From the cell containing the given text, extract its center point as [x, y] coordinate. 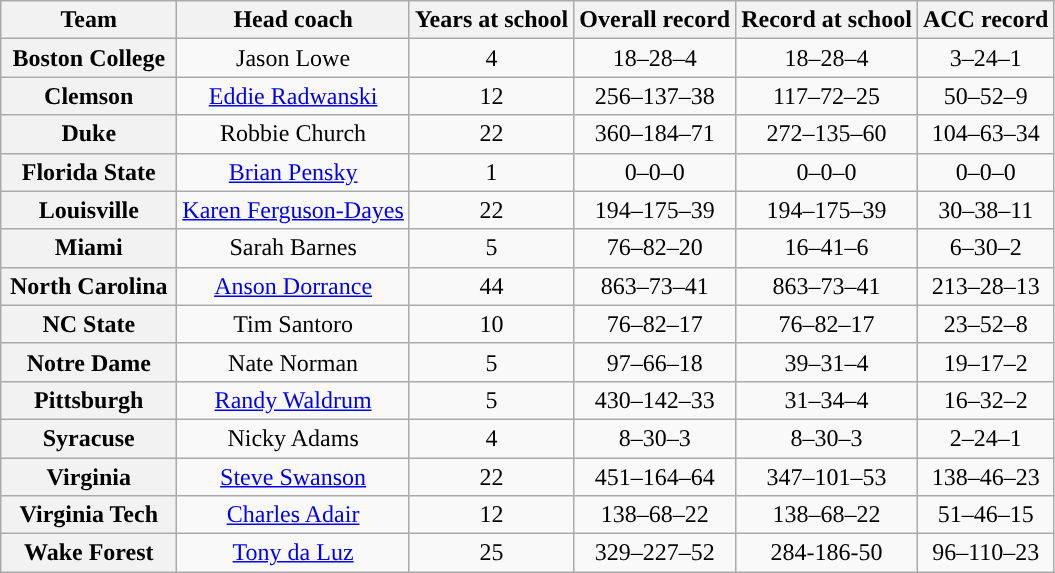
10 [491, 324]
50–52–9 [986, 96]
360–184–71 [655, 134]
Head coach [294, 20]
451–164–64 [655, 477]
Jason Lowe [294, 58]
Sarah Barnes [294, 248]
Anson Dorrance [294, 286]
3–24–1 [986, 58]
Tim Santoro [294, 324]
Tony da Luz [294, 553]
Virginia Tech [89, 515]
44 [491, 286]
Record at school [827, 20]
138–46–23 [986, 477]
39–31–4 [827, 362]
97–66–18 [655, 362]
Wake Forest [89, 553]
430–142–33 [655, 400]
Randy Waldrum [294, 400]
Boston College [89, 58]
256–137–38 [655, 96]
1 [491, 172]
Pittsburgh [89, 400]
Louisville [89, 210]
Team [89, 20]
104–63–34 [986, 134]
2–24–1 [986, 438]
Years at school [491, 20]
Robbie Church [294, 134]
30–38–11 [986, 210]
North Carolina [89, 286]
96–110–23 [986, 553]
Clemson [89, 96]
Duke [89, 134]
51–46–15 [986, 515]
ACC record [986, 20]
16–41–6 [827, 248]
16–32–2 [986, 400]
Steve Swanson [294, 477]
272–135–60 [827, 134]
23–52–8 [986, 324]
NC State [89, 324]
Charles Adair [294, 515]
Nicky Adams [294, 438]
284-186-50 [827, 553]
Overall record [655, 20]
329–227–52 [655, 553]
Virginia [89, 477]
6–30–2 [986, 248]
347–101–53 [827, 477]
76–82–20 [655, 248]
117–72–25 [827, 96]
Karen Ferguson-Dayes [294, 210]
Brian Pensky [294, 172]
Syracuse [89, 438]
Florida State [89, 172]
Eddie Radwanski [294, 96]
Nate Norman [294, 362]
Notre Dame [89, 362]
19–17–2 [986, 362]
25 [491, 553]
31–34–4 [827, 400]
Miami [89, 248]
213–28–13 [986, 286]
